From the cell containing the given text, extract its center point as [x, y] coordinate. 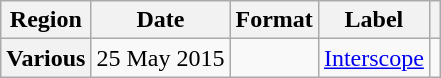
Interscope [374, 58]
Various [46, 58]
25 May 2015 [160, 58]
Region [46, 20]
Format [274, 20]
Date [160, 20]
Label [374, 20]
